From the cell containing the given text, extract its center point as (X, Y) coordinate. 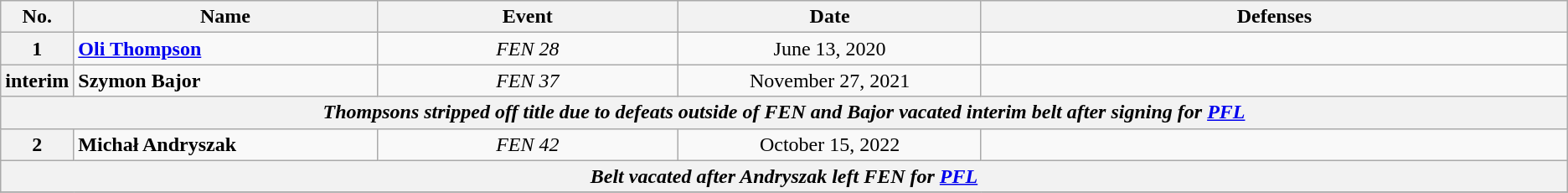
interim (37, 81)
October 15, 2022 (830, 144)
2 (37, 144)
Date (830, 17)
Name (225, 17)
Event (528, 17)
Szymon Bajor (225, 81)
No. (37, 17)
June 13, 2020 (830, 49)
1 (37, 49)
FEN 28 (528, 49)
November 27, 2021 (830, 81)
Michał Andryszak (225, 144)
Defenses (1274, 17)
Oli Thompson (225, 49)
FEN 37 (528, 81)
Thompsons stripped off title due to defeats outside of FEN and Bajor vacated interim belt after signing for PFL (784, 112)
FEN 42 (528, 144)
Belt vacated after Andryszak left FEN for PFL (784, 176)
